Pinpoint the cell where the given text exists, returning its (X, Y) midpoint coordinate. 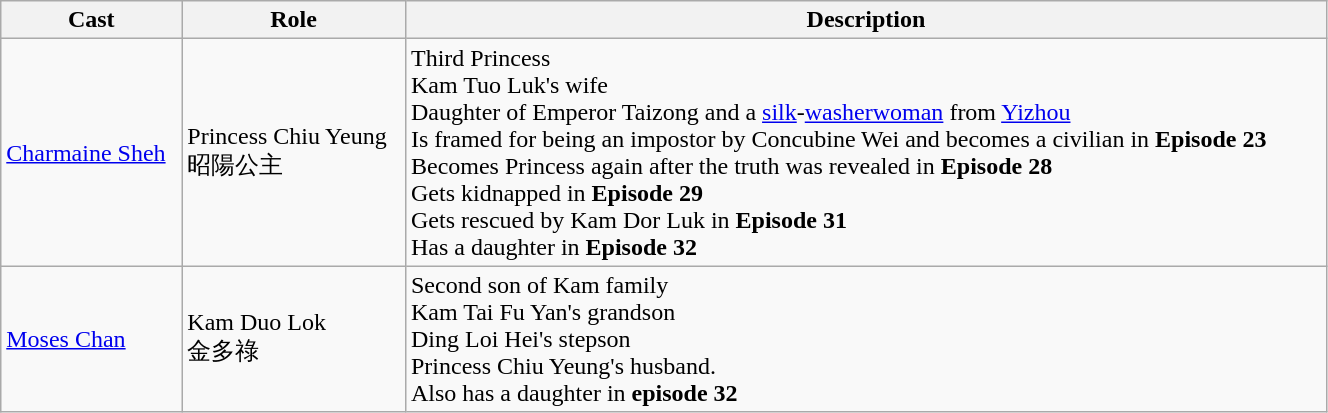
Cast (92, 20)
Description (866, 20)
Role (294, 20)
Kam Duo Lok 金多祿 (294, 339)
Princess Chiu Yeung 昭陽公主 (294, 152)
Moses Chan (92, 339)
Second son of Kam family Kam Tai Fu Yan's grandson Ding Loi Hei's stepson Princess Chiu Yeung's husband. Also has a daughter in episode 32 (866, 339)
Charmaine Sheh (92, 152)
